Determine the (x, y) coordinate at the center of the cell enclosing the given text.  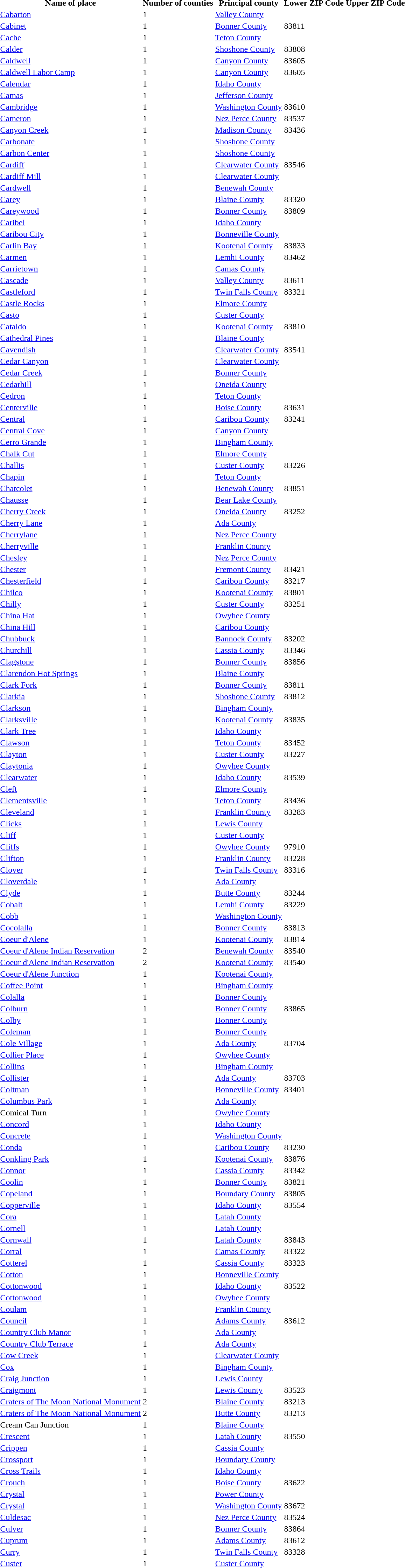
83554 (314, 1205)
83610 (314, 107)
83814 (314, 939)
83217 (314, 581)
83805 (314, 1194)
83833 (314, 246)
83546 (314, 165)
83316 (314, 870)
83704 (314, 1043)
83524 (314, 1517)
83541 (314, 350)
83241 (314, 419)
83611 (314, 280)
83703 (314, 1078)
83421 (314, 569)
83801 (314, 592)
83810 (314, 326)
83808 (314, 49)
83537 (314, 118)
83251 (314, 604)
83320 (314, 199)
Fremont County (249, 569)
83323 (314, 1263)
83283 (314, 812)
83864 (314, 1529)
83539 (314, 777)
83851 (314, 488)
83452 (314, 743)
83522 (314, 1286)
83228 (314, 858)
83230 (314, 1147)
83346 (314, 650)
Bear Lake County (249, 500)
83876 (314, 1159)
83462 (314, 257)
83550 (314, 1436)
Madison County (249, 130)
83813 (314, 928)
83672 (314, 1506)
97910 (314, 847)
83202 (314, 639)
Bannock County (249, 639)
Power County (249, 1494)
83809 (314, 211)
Jefferson County (249, 95)
83843 (314, 1240)
83401 (314, 1089)
83322 (314, 1251)
83622 (314, 1483)
83631 (314, 407)
83229 (314, 905)
83244 (314, 893)
83812 (314, 696)
83821 (314, 1182)
83835 (314, 720)
83321 (314, 292)
83856 (314, 662)
83252 (314, 511)
83342 (314, 1170)
83227 (314, 754)
83523 (314, 1390)
83865 (314, 1009)
83226 (314, 465)
83328 (314, 1552)
